Determine the [x, y] coordinate at the center of the cell enclosing the given text.  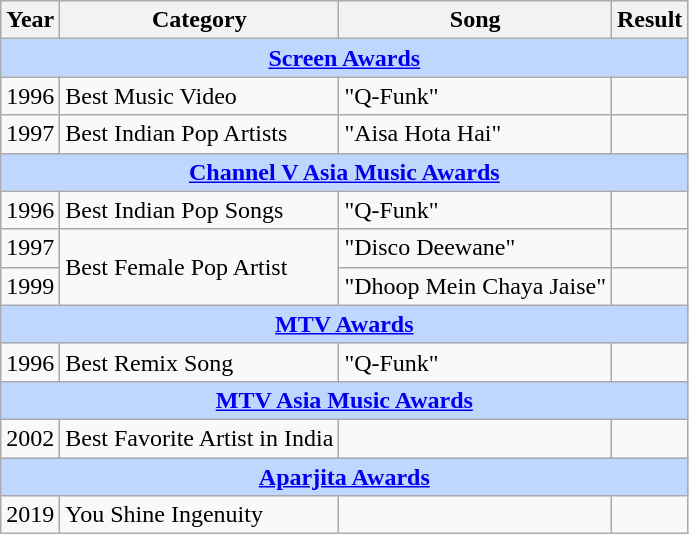
MTV Awards [344, 324]
Year [30, 20]
Song [476, 20]
Best Remix Song [200, 362]
You Shine Ingenuity [200, 515]
Best Favorite Artist in India [200, 438]
Best Music Video [200, 96]
Aparjita Awards [344, 477]
Category [200, 20]
Best Indian Pop Songs [200, 210]
Best Indian Pop Artists [200, 134]
1999 [30, 286]
"Disco Deewane" [476, 248]
Screen Awards [344, 58]
2019 [30, 515]
Channel V Asia Music Awards [344, 172]
MTV Asia Music Awards [344, 400]
2002 [30, 438]
"Dhoop Mein Chaya Jaise" [476, 286]
Result [649, 20]
Best Female Pop Artist [200, 267]
"Aisa Hota Hai" [476, 134]
